Identify which cell holds the provided text, then report its (x, y) central coordinate. 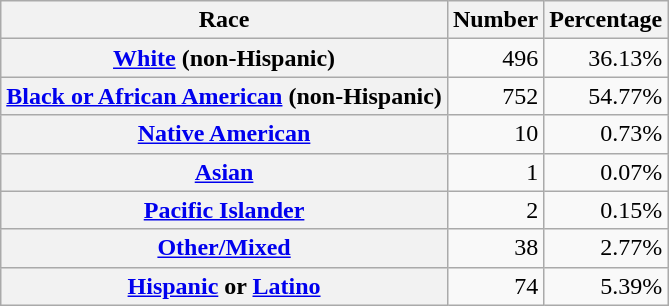
Race (224, 20)
Hispanic or Latino (224, 286)
5.39% (606, 286)
38 (495, 248)
2.77% (606, 248)
0.73% (606, 134)
74 (495, 286)
White (non-Hispanic) (224, 58)
Other/Mixed (224, 248)
0.15% (606, 210)
1 (495, 172)
Number (495, 20)
496 (495, 58)
Asian (224, 172)
752 (495, 96)
54.77% (606, 96)
Pacific Islander (224, 210)
Black or African American (non-Hispanic) (224, 96)
Percentage (606, 20)
Native American (224, 134)
0.07% (606, 172)
10 (495, 134)
2 (495, 210)
36.13% (606, 58)
